Provide the (x, y) coordinate of the cell's center where the given text is located.  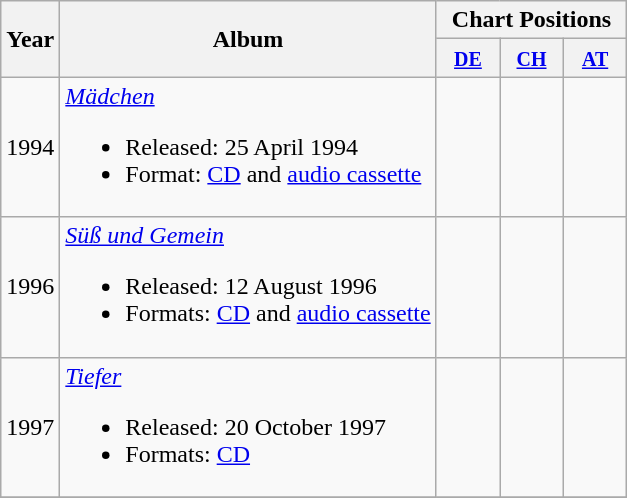
Chart Positions (532, 20)
DE (468, 58)
1996 (30, 287)
Süß und GemeinReleased: 12 August 1996Formats: CD and audio cassette (248, 287)
1994 (30, 147)
Year (30, 39)
MädchenReleased: 25 April 1994Format: CD and audio cassette (248, 147)
AT (595, 58)
1997 (30, 427)
CH (532, 58)
TieferReleased: 20 October 1997Formats: CD (248, 427)
Album (248, 39)
